Determine the (x, y) coordinate at the center of the cell enclosing the given text.  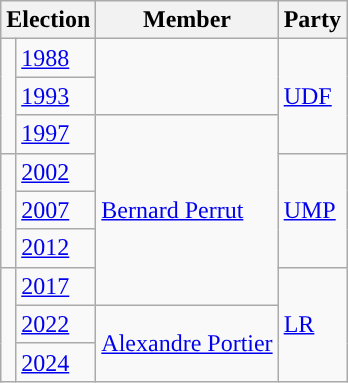
1997 (56, 134)
2022 (56, 324)
LR (312, 324)
2007 (56, 210)
UDF (312, 96)
1988 (56, 58)
UMP (312, 210)
2002 (56, 172)
Member (187, 20)
2017 (56, 286)
Party (312, 20)
Election (48, 20)
Alexandre Portier (187, 343)
2012 (56, 248)
2024 (56, 362)
1993 (56, 96)
Bernard Perrut (187, 210)
